Capture the cell that displays the provided text and extract its [X, Y] central coordinate. 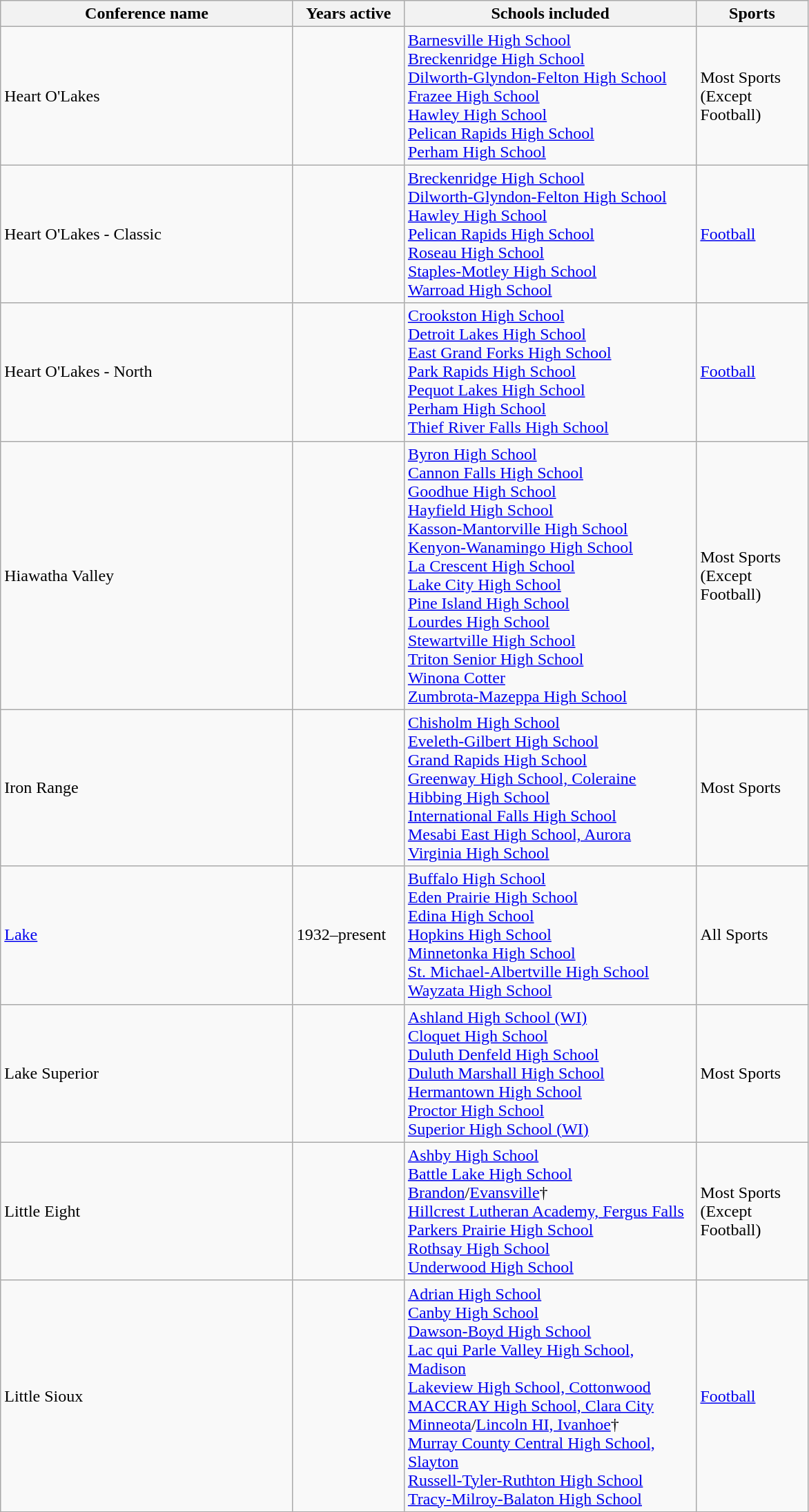
Conference name [147, 14]
Years active [348, 14]
1932–present [348, 935]
Hiawatha Valley [147, 576]
Little Sioux [147, 1395]
All Sports [752, 935]
Iron Range [147, 788]
Lake Superior [147, 1073]
Sports [752, 14]
Little Eight [147, 1211]
Schools included [550, 14]
Heart O'Lakes - Classic [147, 234]
Heart O'Lakes - North [147, 372]
Lake [147, 935]
Heart O'Lakes [147, 96]
